Search for the cell housing the specified text and yield its (x, y) center coordinate. 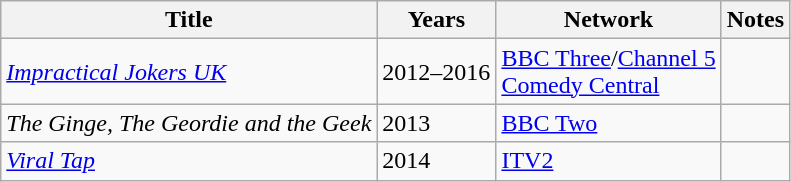
ITV2 (608, 161)
2013 (436, 123)
Viral Tap (189, 161)
The Ginge, The Geordie and the Geek (189, 123)
2014 (436, 161)
BBC Two (608, 123)
BBC Three/Channel 5Comedy Central (608, 72)
Network (608, 20)
2012–2016 (436, 72)
Notes (755, 20)
Impractical Jokers UK (189, 72)
Years (436, 20)
Title (189, 20)
